Identify which cell holds the provided text, then report its (x, y) central coordinate. 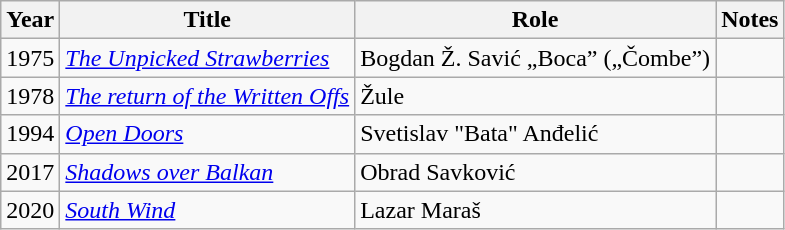
Lazar Maraš (536, 210)
The Unpicked Strawberries (208, 58)
Svetislav "Bata" Anđelić (536, 134)
Shadows over Balkan (208, 172)
Title (208, 20)
Role (536, 20)
Bogdan Ž. Savić „Boca” („Čombe”) (536, 58)
Open Doors (208, 134)
Notes (750, 20)
1975 (30, 58)
1994 (30, 134)
Žule (536, 96)
Obrad Savković (536, 172)
2017 (30, 172)
1978 (30, 96)
2020 (30, 210)
The return of the Written Offs (208, 96)
Year (30, 20)
South Wind (208, 210)
